Identify which cell holds the provided text, then report its (X, Y) central coordinate. 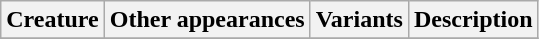
Variants (359, 20)
Creature (52, 20)
Description (473, 20)
Other appearances (207, 20)
